Capture the cell that displays the provided text and extract its [x, y] central coordinate. 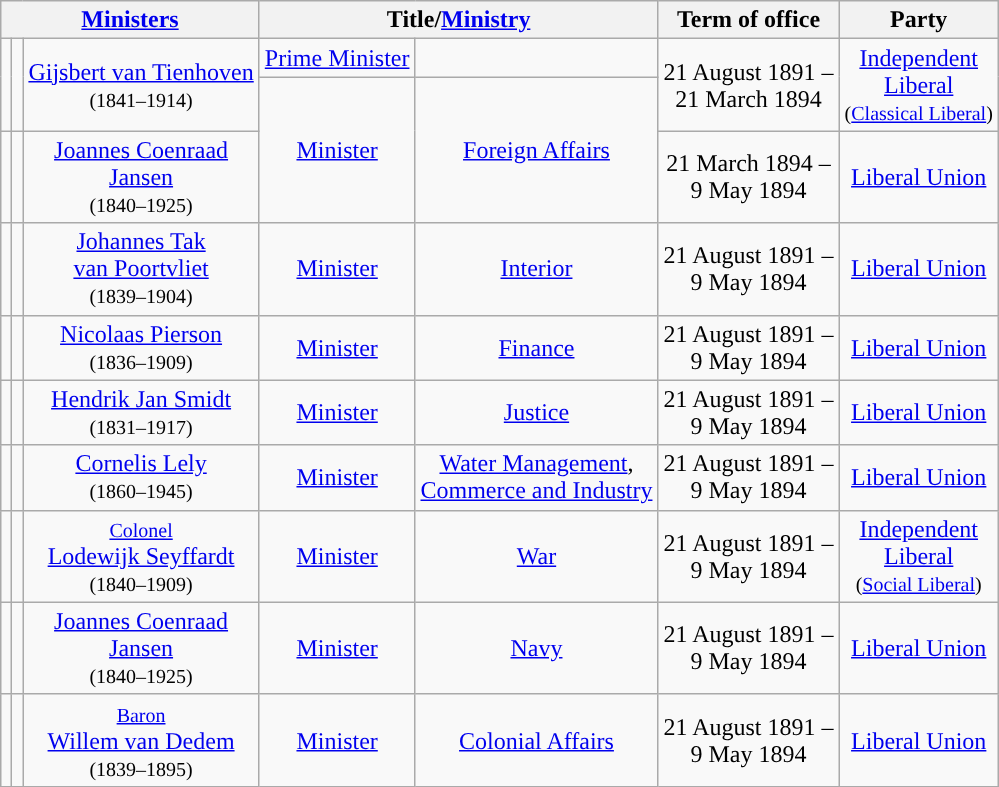
War [536, 556]
Hendrik Jan Smidt (1831–1917) [141, 412]
Navy [536, 648]
Title/Ministry [458, 20]
Independent Liberal (Social Liberal) [918, 556]
Nicolaas Pierson (1836–1909) [141, 348]
Interior [536, 269]
Term of office [748, 20]
21 March 1894 – 9 May 1894 [748, 177]
Johannes Tak van Poortvliet (1839–1904) [141, 269]
Justice [536, 412]
Water Management, Commerce and Industry [536, 478]
Foreign Affairs [536, 150]
Baron Willem van Dedem (1839–1895) [141, 740]
Cornelis Lely (1860–1945) [141, 478]
Prime Minister [337, 58]
Colonel Lodewijk Seyffardt (1840–1909) [141, 556]
Finance [536, 348]
Ministers [130, 20]
Gijsbert van Tienhoven (1841–1914) [141, 85]
Colonial Affairs [536, 740]
Independent Liberal (Classical Liberal) [918, 85]
Party [918, 20]
21 August 1891 – 21 March 1894 [748, 85]
